Search for the cell housing the specified text and yield its (x, y) center coordinate. 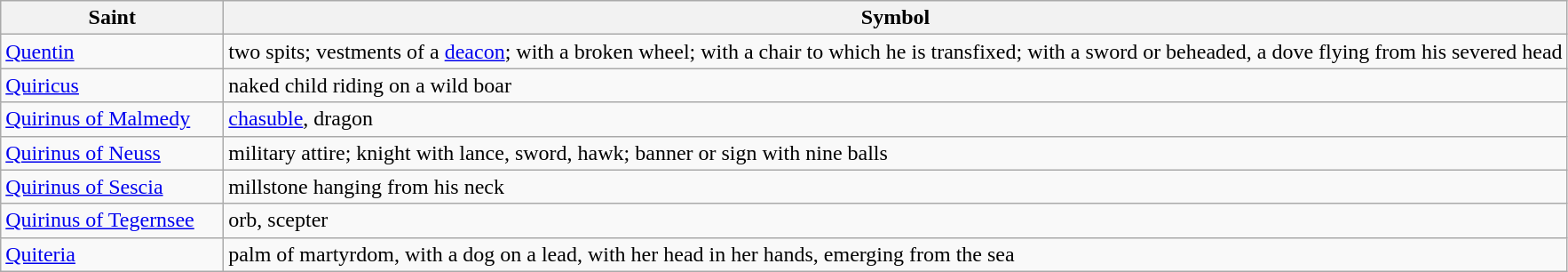
orb, scepter (895, 220)
Quirinus of Tegernsee (112, 220)
millstone hanging from his neck (895, 187)
military attire; knight with lance, sword, hawk; banner or sign with nine balls (895, 153)
Quirinus of Malmedy (112, 119)
Quiricus (112, 85)
Quirinus of Neuss (112, 153)
chasuble, dragon (895, 119)
Saint (112, 18)
palm of martyrdom, with a dog on a lead, with her head in her hands, emerging from the sea (895, 254)
Quiteria (112, 254)
Symbol (895, 18)
naked child riding on a wild boar (895, 85)
Quentin (112, 52)
Quirinus of Sescia (112, 187)
